Return (X, Y) of the center of cell containing provided text 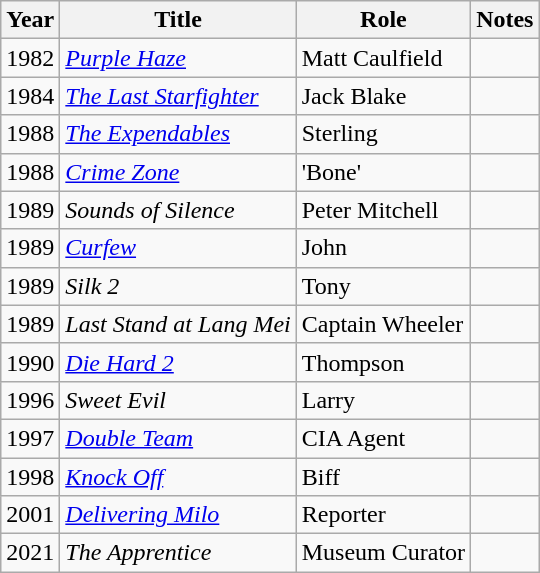
1996 (30, 400)
The Apprentice (178, 553)
Reporter (383, 515)
Sweet Evil (178, 400)
Silk 2 (178, 286)
'Bone' (383, 172)
Museum Curator (383, 553)
Larry (383, 400)
Role (383, 20)
Thompson (383, 362)
Die Hard 2 (178, 362)
The Expendables (178, 134)
Peter Mitchell (383, 210)
Purple Haze (178, 58)
Notes (505, 20)
Jack Blake (383, 96)
1984 (30, 96)
1990 (30, 362)
Biff (383, 477)
Knock Off (178, 477)
Tony (383, 286)
Captain Wheeler (383, 324)
Crime Zone (178, 172)
CIA Agent (383, 438)
The Last Starfighter (178, 96)
Last Stand at Lang Mei (178, 324)
Delivering Milo (178, 515)
Curfew (178, 248)
John (383, 248)
1997 (30, 438)
2001 (30, 515)
Sounds of Silence (178, 210)
Year (30, 20)
Double Team (178, 438)
Title (178, 20)
Sterling (383, 134)
2021 (30, 553)
1982 (30, 58)
1998 (30, 477)
Matt Caulfield (383, 58)
